Determine the [x, y] coordinate at the center of the cell enclosing the given text.  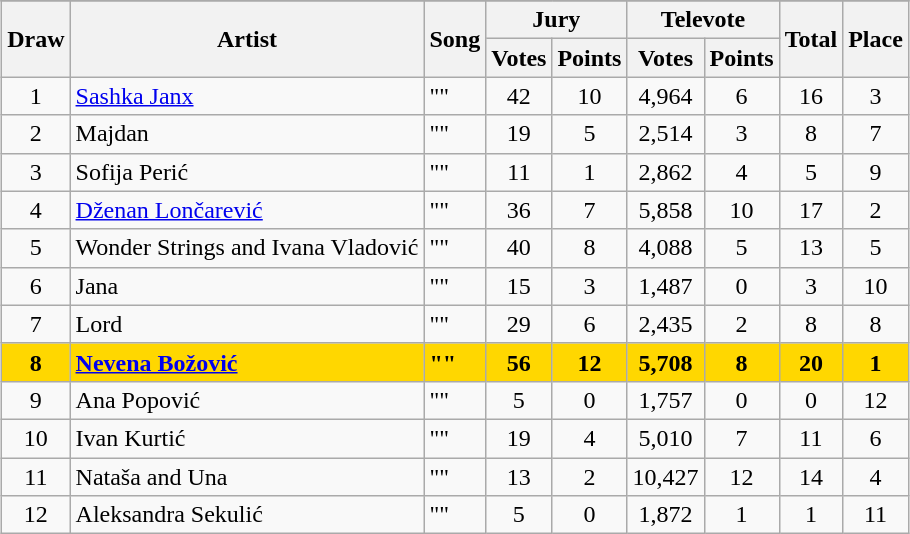
Televote [703, 20]
Jana [247, 286]
4,964 [666, 96]
Jury [556, 20]
20 [811, 362]
Nataša and Una [247, 477]
1,757 [666, 400]
Draw [36, 39]
Artist [247, 39]
5,858 [666, 210]
Total [811, 39]
2,435 [666, 324]
Majdan [247, 134]
10,427 [666, 477]
36 [519, 210]
17 [811, 210]
Ana Popović [247, 400]
Song [455, 39]
2,514 [666, 134]
56 [519, 362]
16 [811, 96]
Place [876, 39]
Dženan Lončarević [247, 210]
Aleksandra Sekulić [247, 515]
Sofija Perić [247, 172]
Sashka Janx [247, 96]
40 [519, 248]
1,872 [666, 515]
Lord [247, 324]
42 [519, 96]
14 [811, 477]
29 [519, 324]
Wonder Strings and Ivana Vladović [247, 248]
15 [519, 286]
2,862 [666, 172]
1,487 [666, 286]
4,088 [666, 248]
5,708 [666, 362]
Nevena Božović [247, 362]
5,010 [666, 438]
Ivan Kurtić [247, 438]
